Extract the [X, Y] coordinate from the center of the cell holding the provided text.  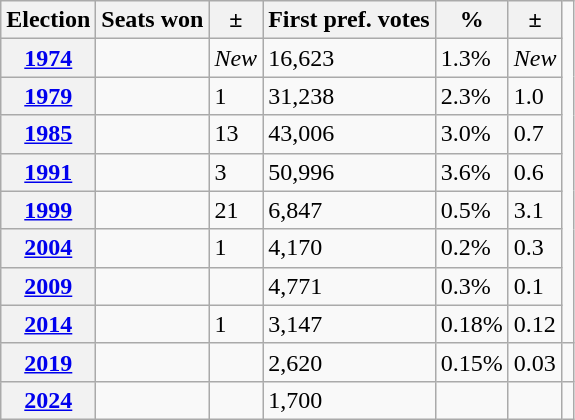
31,238 [350, 96]
13 [236, 134]
2014 [48, 324]
2019 [48, 362]
0.18% [472, 324]
0.6 [535, 172]
2009 [48, 286]
1.3% [472, 58]
1974 [48, 58]
1,700 [350, 400]
0.3% [472, 286]
Seats won [152, 20]
6,847 [350, 210]
0.15% [472, 362]
0.12 [535, 324]
1999 [48, 210]
16,623 [350, 58]
3.6% [472, 172]
1979 [48, 96]
43,006 [350, 134]
50,996 [350, 172]
2004 [48, 248]
3 [236, 172]
0.03 [535, 362]
1991 [48, 172]
0.1 [535, 286]
3,147 [350, 324]
0.5% [472, 210]
2.3% [472, 96]
3.1 [535, 210]
3.0% [472, 134]
4,170 [350, 248]
2,620 [350, 362]
% [472, 20]
4,771 [350, 286]
2024 [48, 400]
Election [48, 20]
1985 [48, 134]
0.3 [535, 248]
First pref. votes [350, 20]
1.0 [535, 96]
0.2% [472, 248]
0.7 [535, 134]
21 [236, 210]
